Scan for the cell matching the given text and deliver its [x, y] coordinate at center. 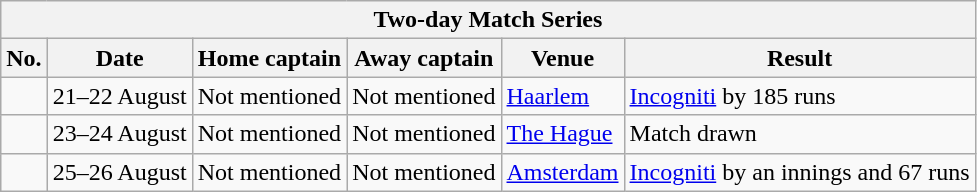
Match drawn [800, 134]
Result [800, 58]
No. [24, 58]
Home captain [269, 58]
Incogniti by an innings and 67 runs [800, 172]
Two-day Match Series [488, 20]
Haarlem [562, 96]
Away captain [424, 58]
The Hague [562, 134]
21–22 August [120, 96]
Venue [562, 58]
25–26 August [120, 172]
Amsterdam [562, 172]
23–24 August [120, 134]
Date [120, 58]
Incogniti by 185 runs [800, 96]
